Output the [X, Y] coordinate of the center of the cell containing the given text.  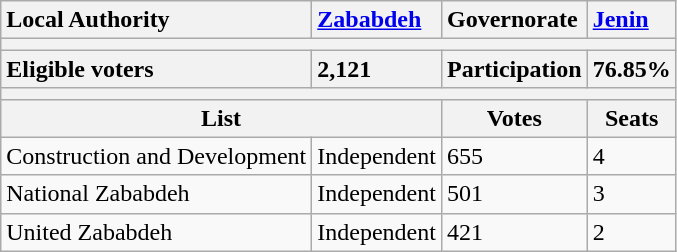
List [222, 118]
Local Authority [156, 20]
Zababdeh [377, 20]
3 [632, 194]
National Zababdeh [156, 194]
421 [514, 232]
2 [632, 232]
Participation [514, 69]
Seats [632, 118]
Governorate [514, 20]
Votes [514, 118]
Jenin [632, 20]
4 [632, 156]
2,121 [377, 69]
501 [514, 194]
United Zababdeh [156, 232]
Construction and Development [156, 156]
655 [514, 156]
Eligible voters [156, 69]
76.85% [632, 69]
